Return the (X, Y) coordinate for the center point of the cell that contains the specified text.  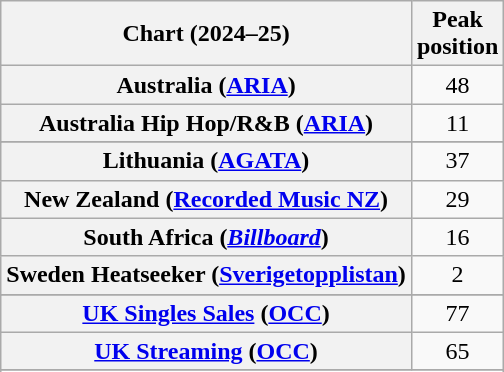
South Africa (Billboard) (206, 237)
UK Singles Sales (OCC) (206, 313)
Australia Hip Hop/R&B (ARIA) (206, 123)
Chart (2024–25) (206, 34)
2 (457, 275)
Sweden Heatseeker (Sverigetopplistan) (206, 275)
Peakposition (457, 34)
77 (457, 313)
Lithuania (AGATA) (206, 161)
48 (457, 85)
29 (457, 199)
New Zealand (Recorded Music NZ) (206, 199)
Australia (ARIA) (206, 85)
37 (457, 161)
65 (457, 351)
11 (457, 123)
UK Streaming (OCC) (206, 351)
16 (457, 237)
